Return the [x, y] coordinate for the center point of the cell that contains the specified text.  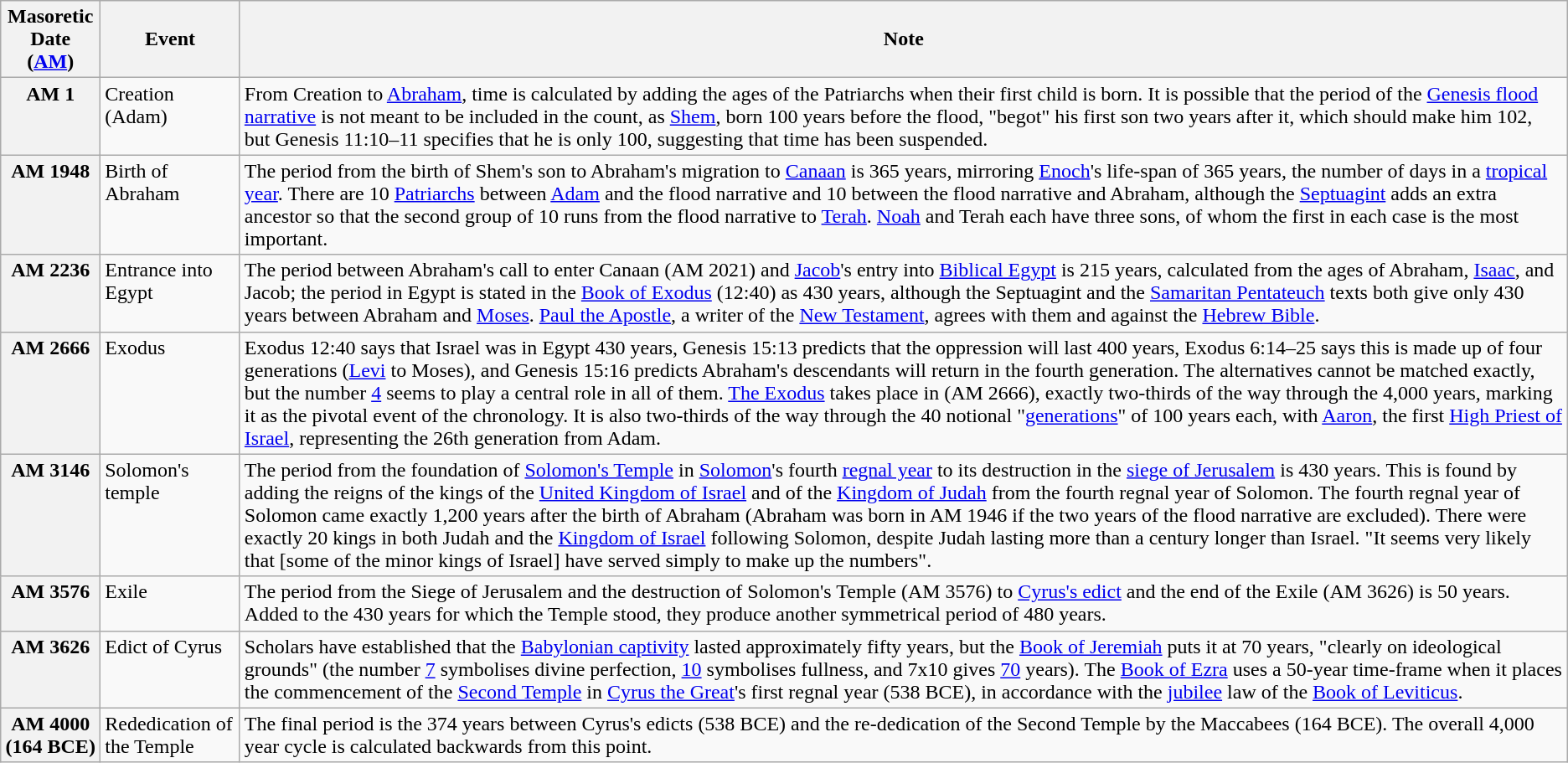
MasoreticDate (AM) [50, 39]
AM 3576 [50, 603]
Rededication of the Temple [171, 735]
Edict of Cyrus [171, 669]
Entrance into Egypt [171, 293]
Birth of Abraham [171, 204]
AM 4000(164 BCE) [50, 735]
AM 2666 [50, 393]
AM 1 [50, 116]
Exile [171, 603]
Creation (Adam) [171, 116]
AM 2236 [50, 293]
AM 3146 [50, 515]
AM 1948 [50, 204]
AM 3626 [50, 669]
Note [903, 39]
Event [171, 39]
Exodus [171, 393]
Solomon's temple [171, 515]
